Identify which cell holds the provided text, then report its (X, Y) central coordinate. 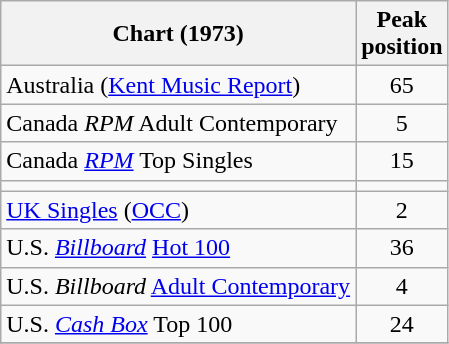
Canada RPM Top Singles (178, 161)
5 (402, 123)
U.S. Billboard Adult Contemporary (178, 286)
Chart (1973) (178, 34)
Peakposition (402, 34)
Australia (Kent Music Report) (178, 85)
2 (402, 210)
65 (402, 85)
15 (402, 161)
24 (402, 324)
U.S. Billboard Hot 100 (178, 248)
Canada RPM Adult Contemporary (178, 123)
U.S. Cash Box Top 100 (178, 324)
36 (402, 248)
UK Singles (OCC) (178, 210)
4 (402, 286)
